Extract the (x, y) coordinate from the center of the cell holding the provided text.  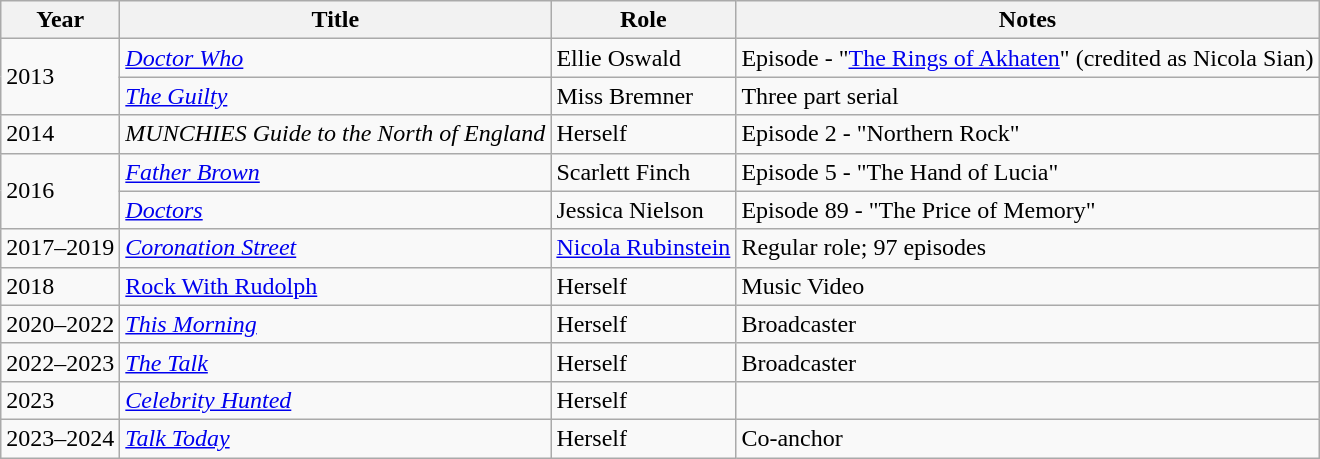
Rock With Rudolph (336, 286)
2016 (60, 191)
Coronation Street (336, 248)
Jessica Nielson (644, 210)
Co-anchor (1028, 438)
Episode - "The Rings of Akhaten" (credited as Nicola Sian) (1028, 58)
Three part serial (1028, 96)
Episode 5 - "The Hand of Lucia" (1028, 172)
This Morning (336, 324)
2023–2024 (60, 438)
The Talk (336, 362)
Miss Bremner (644, 96)
2023 (60, 400)
2020–2022 (60, 324)
2018 (60, 286)
MUNCHIES Guide to the North of England (336, 134)
Notes (1028, 20)
Episode 2 - "Northern Rock" (1028, 134)
2022–2023 (60, 362)
2013 (60, 77)
Year (60, 20)
Doctor Who (336, 58)
Music Video (1028, 286)
Talk Today (336, 438)
Title (336, 20)
Scarlett Finch (644, 172)
The Guilty (336, 96)
Episode 89 - "The Price of Memory" (1028, 210)
Role (644, 20)
Nicola Rubinstein (644, 248)
Celebrity Hunted (336, 400)
Regular role; 97 episodes (1028, 248)
Father Brown (336, 172)
Ellie Oswald (644, 58)
Doctors (336, 210)
2017–2019 (60, 248)
2014 (60, 134)
